Extract the [x, y] coordinate from the center of the cell holding the provided text.  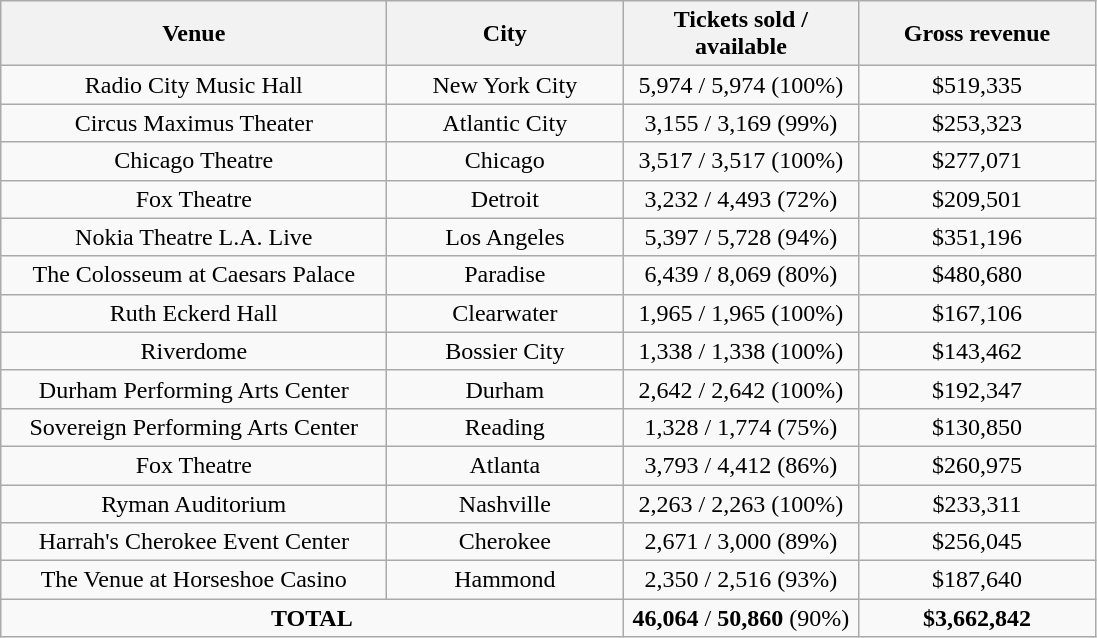
1,338 / 1,338 (100%) [741, 351]
$480,680 [977, 275]
Durham Performing Arts Center [194, 389]
Sovereign Performing Arts Center [194, 427]
$167,106 [977, 313]
Gross revenue [977, 34]
Ruth Eckerd Hall [194, 313]
$519,335 [977, 85]
Chicago Theatre [194, 161]
Circus Maximus Theater [194, 123]
$277,071 [977, 161]
Radio City Music Hall [194, 85]
$209,501 [977, 199]
City [505, 34]
$260,975 [977, 465]
Detroit [505, 199]
Los Angeles [505, 237]
Tickets sold / available [741, 34]
3,232 / 4,493 (72%) [741, 199]
$253,323 [977, 123]
The Colosseum at Caesars Palace [194, 275]
Venue [194, 34]
1,965 / 1,965 (100%) [741, 313]
3,793 / 4,412 (86%) [741, 465]
New York City [505, 85]
$351,196 [977, 237]
2,350 / 2,516 (93%) [741, 580]
Bossier City [505, 351]
2,671 / 3,000 (89%) [741, 542]
Hammond [505, 580]
Paradise [505, 275]
2,263 / 2,263 (100%) [741, 503]
6,439 / 8,069 (80%) [741, 275]
5,397 / 5,728 (94%) [741, 237]
Ryman Auditorium [194, 503]
$187,640 [977, 580]
Durham [505, 389]
46,064 / 50,860 (90%) [741, 618]
Harrah's Cherokee Event Center [194, 542]
$143,462 [977, 351]
Nokia Theatre L.A. Live [194, 237]
Riverdome [194, 351]
3,155 / 3,169 (99%) [741, 123]
$233,311 [977, 503]
2,642 / 2,642 (100%) [741, 389]
$130,850 [977, 427]
Chicago [505, 161]
TOTAL [312, 618]
Nashville [505, 503]
$192,347 [977, 389]
5,974 / 5,974 (100%) [741, 85]
1,328 / 1,774 (75%) [741, 427]
$3,662,842 [977, 618]
3,517 / 3,517 (100%) [741, 161]
Cherokee [505, 542]
Atlantic City [505, 123]
Reading [505, 427]
Atlanta [505, 465]
$256,045 [977, 542]
Clearwater [505, 313]
The Venue at Horseshoe Casino [194, 580]
